From the cell containing the given text, extract its center point as [x, y] coordinate. 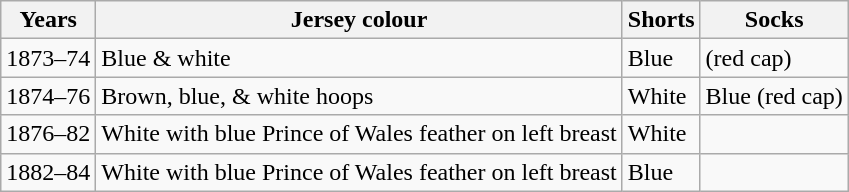
Blue (red cap) [774, 96]
Shorts [661, 20]
1873–74 [48, 58]
Blue & white [359, 58]
1876–82 [48, 134]
1882–84 [48, 172]
Brown, blue, & white hoops [359, 96]
1874–76 [48, 96]
Jersey colour [359, 20]
Socks [774, 20]
Years [48, 20]
(red cap) [774, 58]
